Locate the cell with the specified text and output its [X, Y] center coordinate. 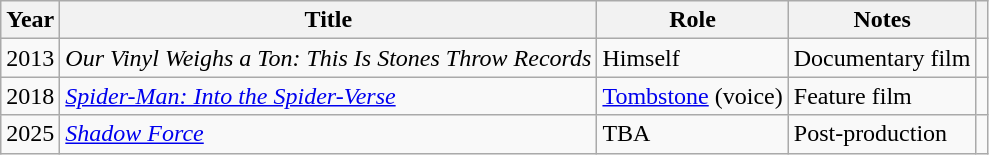
2025 [30, 134]
Title [328, 20]
Year [30, 20]
Documentary film [882, 58]
2018 [30, 96]
Shadow Force [328, 134]
2013 [30, 58]
Feature film [882, 96]
Tombstone (voice) [692, 96]
TBA [692, 134]
Post-production [882, 134]
Role [692, 20]
Notes [882, 20]
Our Vinyl Weighs a Ton: This Is Stones Throw Records [328, 58]
Spider-Man: Into the Spider-Verse [328, 96]
Himself [692, 58]
